Pinpoint the cell where the given text exists, returning its [x, y] midpoint coordinate. 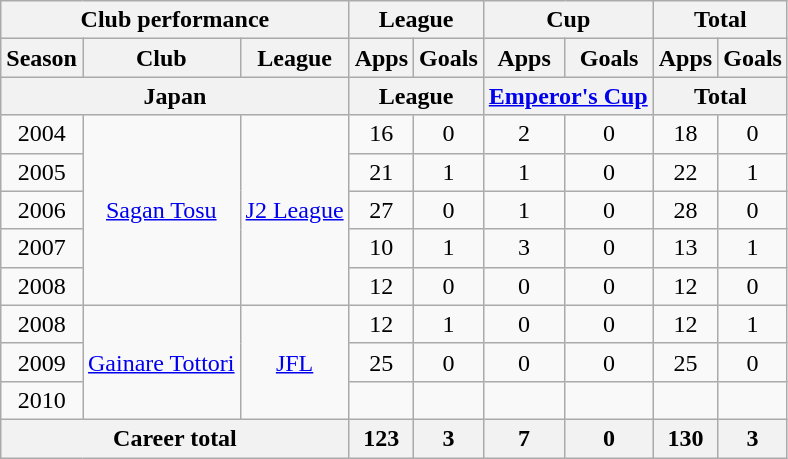
130 [685, 438]
21 [381, 172]
27 [381, 210]
JFL [294, 362]
Emperor's Cup [568, 96]
18 [685, 134]
13 [685, 248]
Career total [175, 438]
2010 [42, 400]
2005 [42, 172]
Gainare Tottori [161, 362]
7 [524, 438]
16 [381, 134]
2004 [42, 134]
Season [42, 58]
2007 [42, 248]
2006 [42, 210]
22 [685, 172]
Club [161, 58]
2009 [42, 362]
Sagan Tosu [161, 210]
2 [524, 134]
28 [685, 210]
123 [381, 438]
Japan [175, 96]
J2 League [294, 210]
10 [381, 248]
Club performance [175, 20]
Cup [568, 20]
